Output the (X, Y) coordinate of the center of the cell containing the given text.  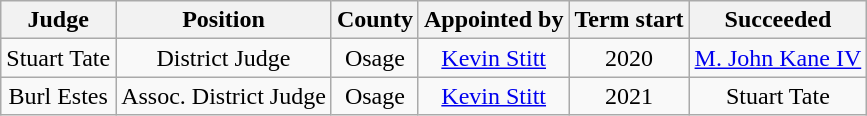
2021 (629, 96)
Succeeded (778, 20)
County (374, 20)
Position (224, 20)
Judge (58, 20)
Assoc. District Judge (224, 96)
2020 (629, 58)
Burl Estes (58, 96)
Appointed by (493, 20)
District Judge (224, 58)
M. John Kane IV (778, 58)
Term start (629, 20)
